Return the [X, Y] coordinate for the center point of the cell that contains the specified text.  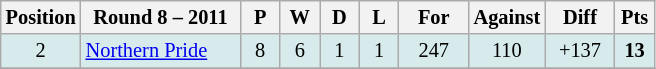
+137 [580, 51]
Diff [580, 17]
Against [508, 17]
Position [41, 17]
Northern Pride [161, 51]
6 [300, 51]
Round 8 – 2011 [161, 17]
D [340, 17]
13 [635, 51]
8 [260, 51]
Pts [635, 17]
P [260, 17]
2 [41, 51]
110 [508, 51]
For [434, 17]
247 [434, 51]
W [300, 17]
L [379, 17]
